Determine the (x, y) coordinate at the center of the cell enclosing the given text.  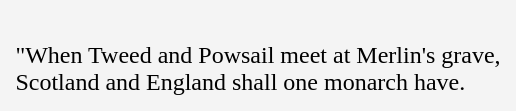
"When Tweed and Powsail meet at Merlin's grave, Scotland and England shall one monarch have. (258, 56)
